Extract the (x, y) coordinate from the center of the cell holding the provided text.  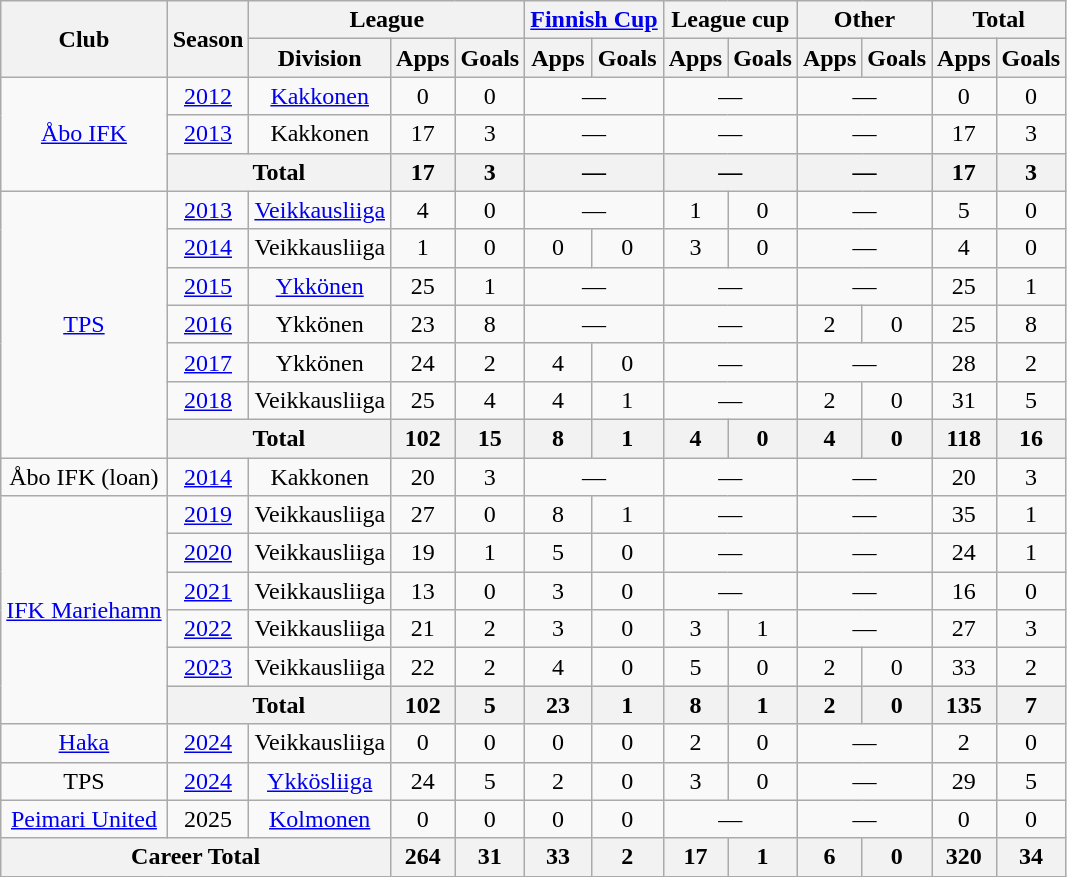
34 (1031, 857)
2012 (208, 96)
28 (964, 362)
Ykkösliiga (320, 781)
2019 (208, 515)
22 (423, 667)
2015 (208, 286)
2020 (208, 553)
15 (490, 438)
2021 (208, 591)
135 (964, 705)
320 (964, 857)
Other (864, 20)
League (387, 20)
2016 (208, 324)
35 (964, 515)
Career Total (196, 857)
Division (320, 58)
13 (423, 591)
29 (964, 781)
Åbo IFK (84, 134)
19 (423, 553)
Kolmonen (320, 819)
Season (208, 39)
League cup (730, 20)
2022 (208, 629)
2017 (208, 362)
IFK Mariehamn (84, 610)
264 (423, 857)
2025 (208, 819)
Åbo IFK (loan) (84, 477)
Finnish Cup (594, 20)
7 (1031, 705)
2018 (208, 400)
Peimari United (84, 819)
6 (829, 857)
Club (84, 39)
Haka (84, 743)
21 (423, 629)
118 (964, 438)
2023 (208, 667)
